Locate the cell with the specified text and output its [x, y] center coordinate. 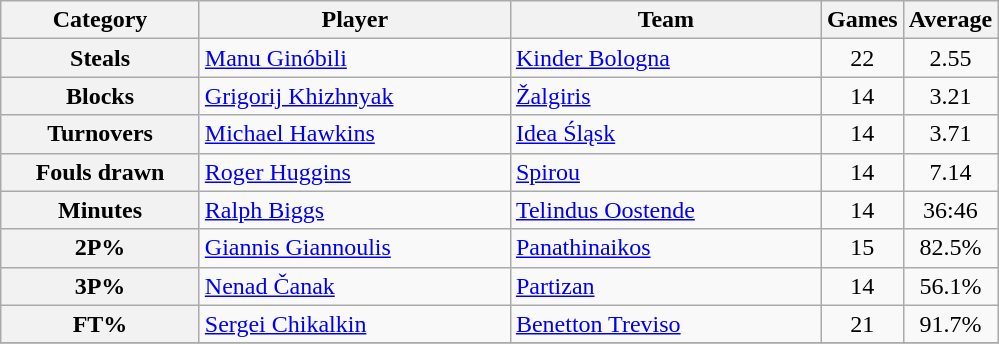
Giannis Giannoulis [354, 248]
2.55 [950, 58]
Nenad Čanak [354, 286]
82.5% [950, 248]
Average [950, 20]
Category [100, 20]
Grigorij Khizhnyak [354, 96]
Sergei Chikalkin [354, 324]
Steals [100, 58]
Michael Hawkins [354, 134]
Blocks [100, 96]
Fouls drawn [100, 172]
3.71 [950, 134]
Idea Śląsk [666, 134]
Games [862, 20]
Panathinaikos [666, 248]
Roger Huggins [354, 172]
2P% [100, 248]
Turnovers [100, 134]
Ralph Biggs [354, 210]
Kinder Bologna [666, 58]
Minutes [100, 210]
Partizan [666, 286]
Spirou [666, 172]
Team [666, 20]
22 [862, 58]
3.21 [950, 96]
Manu Ginóbili [354, 58]
Žalgiris [666, 96]
Player [354, 20]
Telindus Oostende [666, 210]
7.14 [950, 172]
56.1% [950, 286]
15 [862, 248]
21 [862, 324]
3P% [100, 286]
Benetton Treviso [666, 324]
FT% [100, 324]
36:46 [950, 210]
91.7% [950, 324]
